Determine the (X, Y) coordinate at the center of the cell enclosing the given text.  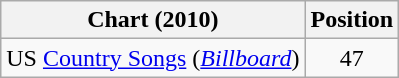
Position (352, 20)
US Country Songs (Billboard) (153, 58)
Chart (2010) (153, 20)
47 (352, 58)
